Identify which cell holds the provided text, then report its [x, y] central coordinate. 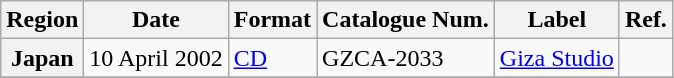
Label [556, 20]
10 April 2002 [156, 58]
Ref. [646, 20]
Japan [42, 58]
CD [272, 58]
GZCA-2033 [406, 58]
Date [156, 20]
Region [42, 20]
Catalogue Num. [406, 20]
Format [272, 20]
Giza Studio [556, 58]
